From the cell containing the given text, extract its center point as (x, y) coordinate. 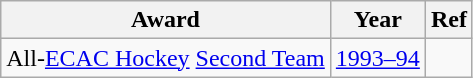
Award (166, 20)
Ref (448, 20)
Year (378, 20)
1993–94 (378, 58)
All-ECAC Hockey Second Team (166, 58)
